Determine the [X, Y] coordinate at the center of the cell enclosing the given text.  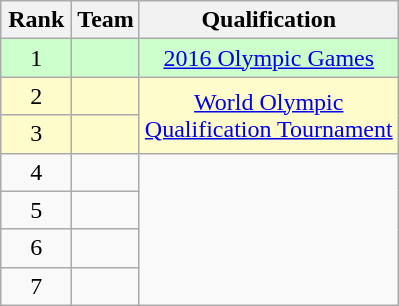
1 [36, 58]
6 [36, 248]
4 [36, 172]
2016 Olympic Games [268, 58]
2 [36, 96]
World OlympicQualification Tournament [268, 115]
Rank [36, 20]
3 [36, 134]
Qualification [268, 20]
5 [36, 210]
Team [106, 20]
7 [36, 286]
